For the text-containing cell, return its midpoint in (X, Y) coordinate format. 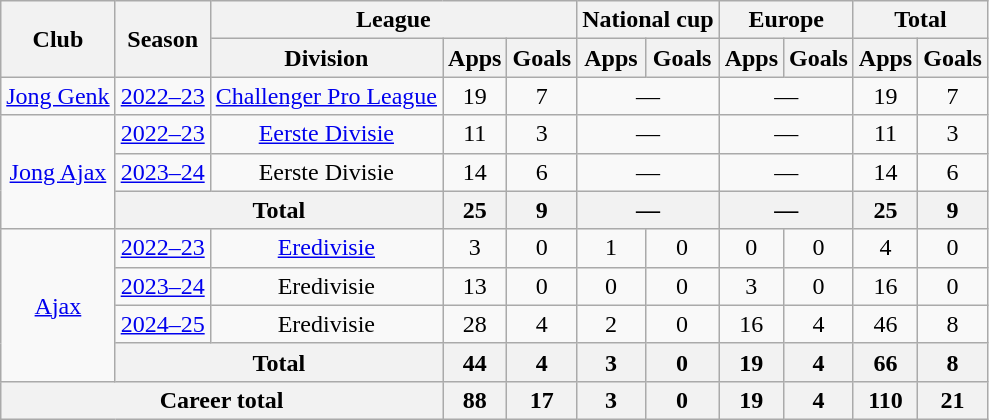
Career total (222, 400)
Challenger Pro League (326, 96)
2024–25 (162, 324)
Jong Genk (58, 96)
88 (475, 400)
2 (611, 324)
Europe (786, 20)
League (393, 20)
Ajax (58, 305)
110 (885, 400)
44 (475, 362)
13 (475, 286)
National cup (648, 20)
Division (326, 58)
Club (58, 39)
17 (542, 400)
1 (611, 248)
Jong Ajax (58, 172)
28 (475, 324)
21 (953, 400)
Season (162, 39)
66 (885, 362)
46 (885, 324)
